Search for the cell housing the specified text and yield its [X, Y] center coordinate. 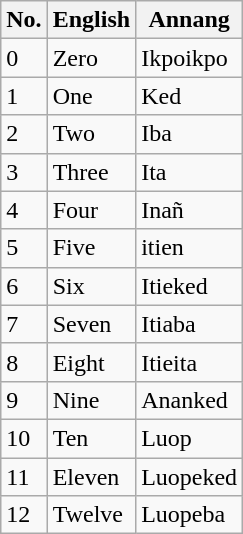
Ikpoikpo [190, 58]
Two [91, 134]
Ita [190, 172]
9 [24, 400]
Three [91, 172]
Ked [190, 96]
No. [24, 20]
Itieita [190, 362]
2 [24, 134]
Iba [190, 134]
Twelve [91, 515]
4 [24, 210]
Itiaba [190, 324]
Six [91, 286]
Eight [91, 362]
One [91, 96]
7 [24, 324]
5 [24, 248]
English [91, 20]
Zero [91, 58]
11 [24, 477]
Nine [91, 400]
3 [24, 172]
10 [24, 438]
Ananked [190, 400]
Luopeked [190, 477]
12 [24, 515]
itien [190, 248]
Luop [190, 438]
Ten [91, 438]
Luopeba [190, 515]
Eleven [91, 477]
Four [91, 210]
0 [24, 58]
8 [24, 362]
Inañ [190, 210]
Five [91, 248]
Annang [190, 20]
Itieked [190, 286]
Seven [91, 324]
1 [24, 96]
6 [24, 286]
